For the text-containing cell, return its midpoint in (X, Y) coordinate format. 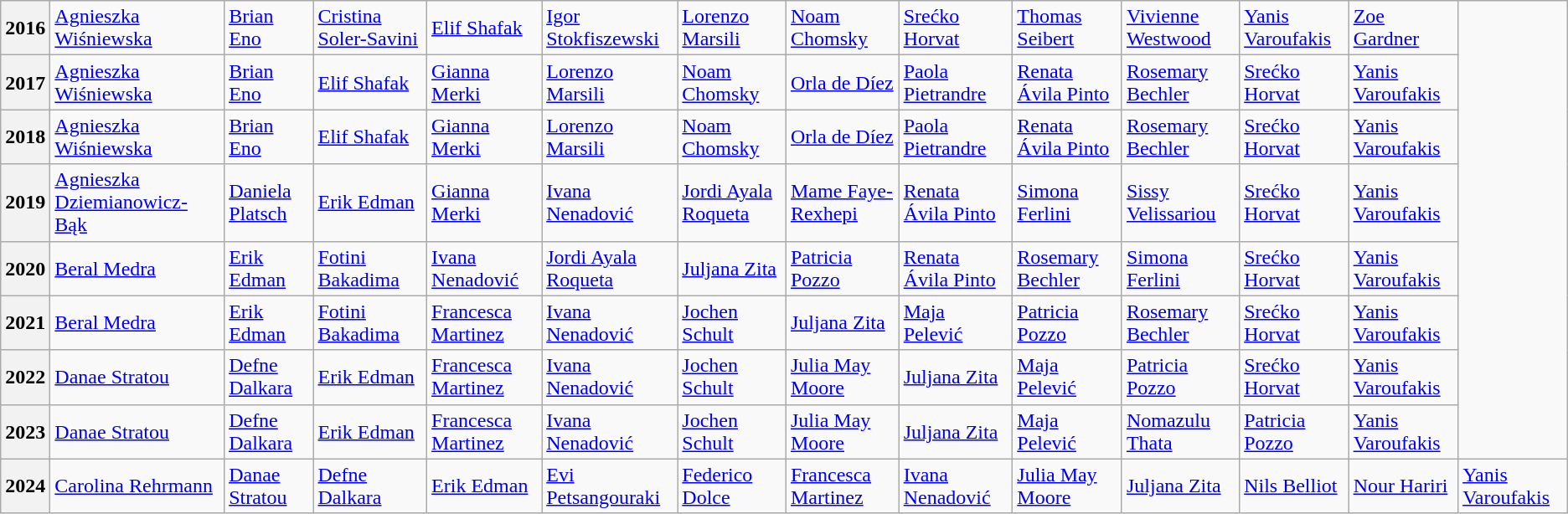
Igor Stokfiszewski (610, 28)
Mame Faye-Rexhepi (843, 203)
2019 (25, 203)
2016 (25, 28)
Agnieszka Dziemianowicz-Bąk (137, 203)
Sissy Velissariou (1180, 203)
2022 (25, 377)
Carolina Rehrmann (137, 486)
2021 (25, 323)
Federico Dolce (732, 486)
Thomas Seibert (1067, 28)
2020 (25, 268)
Cristina Soler-Savini (370, 28)
2018 (25, 137)
2017 (25, 82)
Vivienne Westwood (1180, 28)
Daniela Platsch (269, 203)
Evi Petsangouraki (610, 486)
Nomazulu Thata (1180, 432)
2023 (25, 432)
2024 (25, 486)
Nour Hariri (1403, 486)
Nils Belliot (1294, 486)
Zoe Gardner (1403, 28)
